From the cell containing the given text, extract its center point as (X, Y) coordinate. 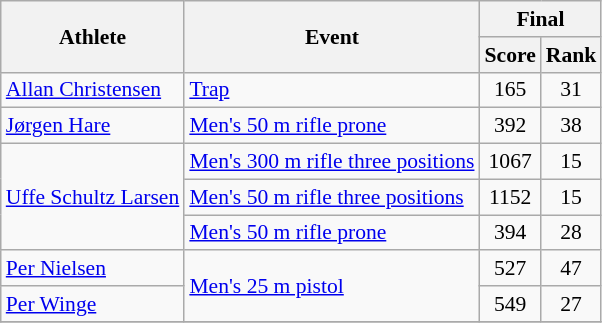
Men's 25 m pistol (332, 286)
394 (510, 233)
Uffe Schultz Larsen (93, 198)
Per Winge (93, 304)
28 (572, 233)
Rank (572, 55)
Per Nielsen (93, 269)
549 (510, 304)
Jørgen Hare (93, 126)
165 (510, 90)
38 (572, 126)
1067 (510, 162)
Event (332, 36)
Trap (332, 90)
392 (510, 126)
Men's 50 m rifle three positions (332, 197)
Score (510, 55)
47 (572, 269)
Final (541, 19)
Athlete (93, 36)
1152 (510, 197)
Allan Christensen (93, 90)
27 (572, 304)
527 (510, 269)
Men's 300 m rifle three positions (332, 162)
31 (572, 90)
